Return [x, y] of the center of cell containing provided text 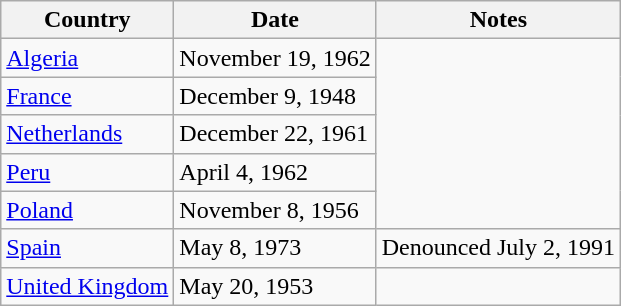
Country [88, 20]
December 22, 1961 [275, 134]
Poland [88, 210]
April 4, 1962 [275, 172]
May 20, 1953 [275, 286]
Date [275, 20]
Denounced July 2, 1991 [498, 248]
France [88, 96]
November 19, 1962 [275, 58]
Algeria [88, 58]
Netherlands [88, 134]
November 8, 1956 [275, 210]
United Kingdom [88, 286]
Peru [88, 172]
Notes [498, 20]
May 8, 1973 [275, 248]
December 9, 1948 [275, 96]
Spain [88, 248]
